Identify which cell holds the provided text, then report its [x, y] central coordinate. 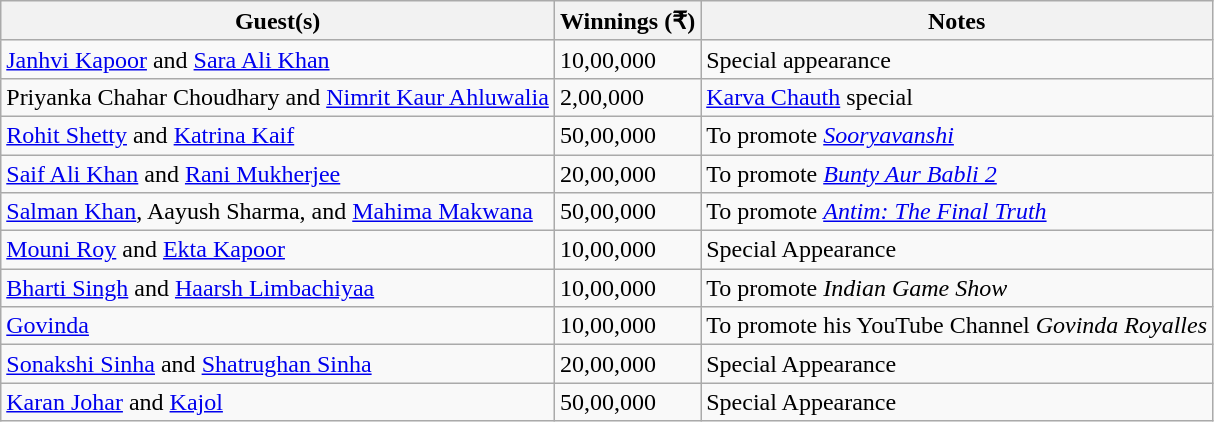
Mouni Roy and Ekta Kapoor [278, 250]
Priyanka Chahar Choudhary and Nimrit Kaur Ahluwalia [278, 97]
Rohit Shetty and Katrina Kaif [278, 135]
Karva Chauth special [957, 97]
To promote his YouTube Channel Govinda Royalles [957, 326]
Notes [957, 21]
Sonakshi Sinha and Shatrughan Sinha [278, 364]
Guest(s) [278, 21]
2,00,000 [627, 97]
Winnings (₹) [627, 21]
Saif Ali Khan and Rani Mukherjee [278, 173]
To promote Indian Game Show [957, 288]
To promote Sooryavanshi [957, 135]
Janhvi Kapoor and Sara Ali Khan [278, 59]
Govinda [278, 326]
Karan Johar and Kajol [278, 402]
Salman Khan, Aayush Sharma, and Mahima Makwana [278, 212]
To promote Bunty Aur Babli 2 [957, 173]
To promote Antim: The Final Truth [957, 212]
Special appearance [957, 59]
Bharti Singh and Haarsh Limbachiyaa [278, 288]
